Determine the [x, y] coordinate at the center of the cell enclosing the given text.  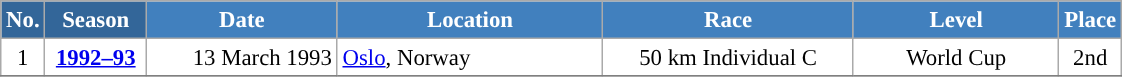
Place [1090, 20]
1992–93 [96, 58]
Race [728, 20]
No. [23, 20]
1 [23, 58]
50 km Individual C [728, 58]
2nd [1090, 58]
Location [470, 20]
World Cup [956, 58]
13 March 1993 [242, 58]
Date [242, 20]
Season [96, 20]
Oslo, Norway [470, 58]
Level [956, 20]
